Search for the cell housing the specified text and yield its (x, y) center coordinate. 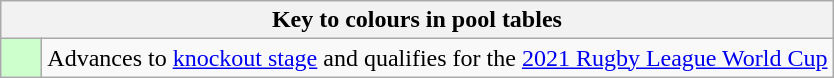
Key to colours in pool tables (417, 20)
Advances to knockout stage and qualifies for the 2021 Rugby League World Cup (438, 58)
